Determine the [X, Y] coordinate at the center of the cell enclosing the given text.  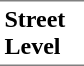
Street Level [42, 33]
